Capture the cell that displays the provided text and extract its [x, y] central coordinate. 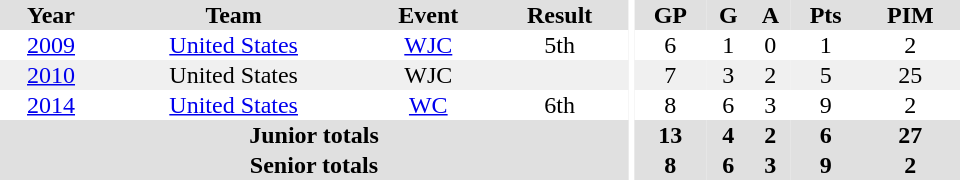
5th [560, 45]
PIM [910, 15]
25 [910, 75]
Junior totals [314, 135]
7 [670, 75]
6th [560, 105]
WC [428, 105]
Year [51, 15]
5 [826, 75]
27 [910, 135]
G [728, 15]
13 [670, 135]
Team [234, 15]
Result [560, 15]
Senior totals [314, 165]
2014 [51, 105]
2009 [51, 45]
GP [670, 15]
A [770, 15]
0 [770, 45]
4 [728, 135]
Event [428, 15]
2010 [51, 75]
Pts [826, 15]
